Pinpoint the cell where the given text exists, returning its (X, Y) midpoint coordinate. 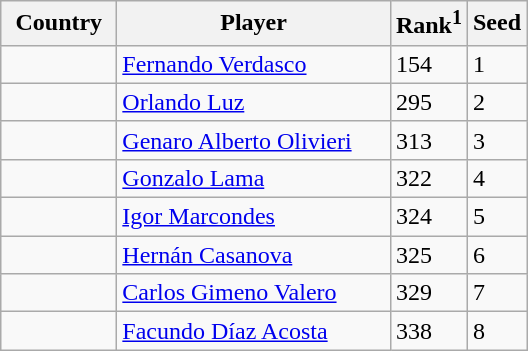
329 (428, 293)
Gonzalo Lama (254, 178)
322 (428, 178)
Rank1 (428, 24)
325 (428, 255)
4 (496, 178)
338 (428, 331)
Country (59, 24)
Seed (496, 24)
2 (496, 102)
Orlando Luz (254, 102)
295 (428, 102)
5 (496, 217)
154 (428, 64)
3 (496, 140)
Carlos Gimeno Valero (254, 293)
Facundo Díaz Acosta (254, 331)
Fernando Verdasco (254, 64)
6 (496, 255)
Player (254, 24)
Hernán Casanova (254, 255)
Igor Marcondes (254, 217)
7 (496, 293)
1 (496, 64)
313 (428, 140)
324 (428, 217)
Genaro Alberto Olivieri (254, 140)
8 (496, 331)
